Search for the cell housing the specified text and yield its [X, Y] center coordinate. 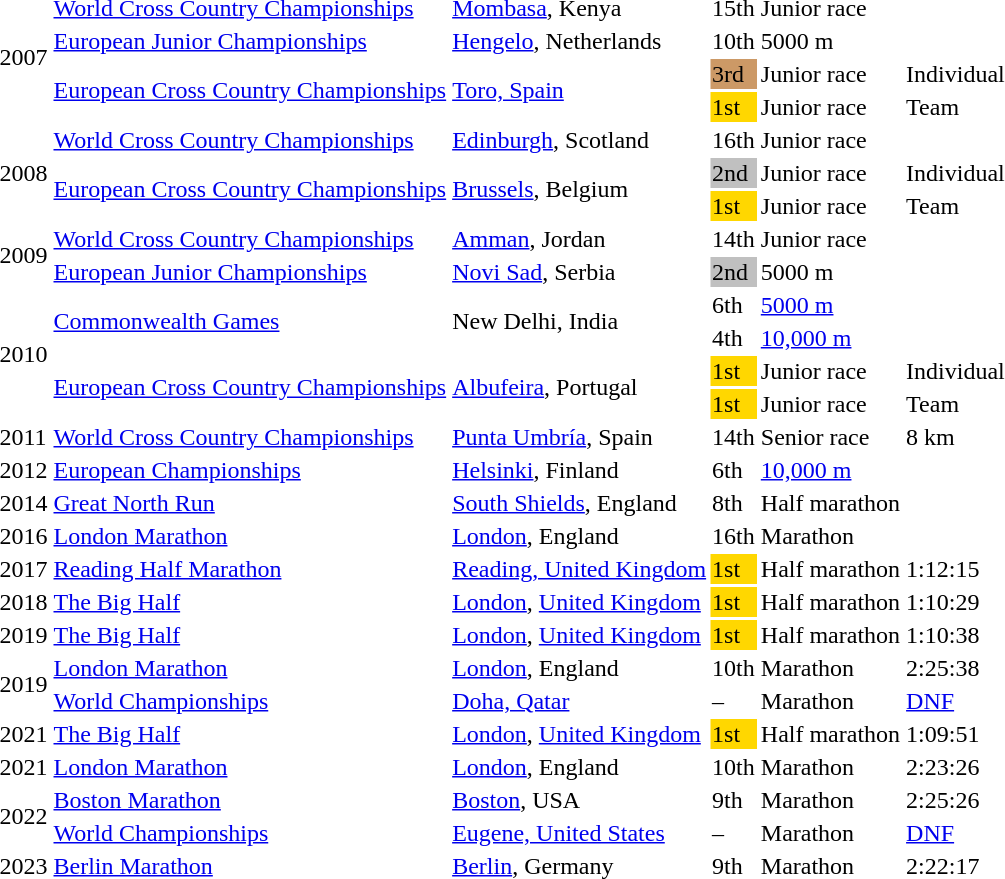
Senior race [830, 437]
3rd [734, 74]
8th [734, 503]
4th [734, 338]
Boston, USA [580, 800]
Amman, Jordan [580, 239]
Great North Run [250, 503]
Boston Marathon [250, 800]
Edinburgh, Scotland [580, 140]
Reading, United Kingdom [580, 569]
South Shields, England [580, 503]
Punta Umbría, Spain [580, 437]
Doha, Qatar [580, 701]
9th [734, 800]
Novi Sad, Serbia [580, 272]
Reading Half Marathon [250, 569]
Commonwealth Games [250, 322]
Hengelo, Netherlands [580, 41]
Toro, Spain [580, 90]
European Championships [250, 470]
Eugene, United States [580, 833]
Brussels, Belgium [580, 190]
Albufeira, Portugal [580, 388]
Helsinki, Finland [580, 470]
New Delhi, India [580, 322]
